Return the (x, y) coordinate for the center point of the cell that contains the specified text.  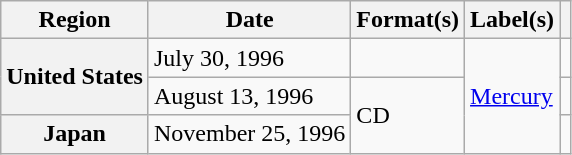
Mercury (512, 96)
August 13, 1996 (249, 96)
July 30, 1996 (249, 58)
Region (75, 20)
Format(s) (408, 20)
Date (249, 20)
November 25, 1996 (249, 134)
Label(s) (512, 20)
United States (75, 77)
Japan (75, 134)
CD (408, 115)
